Find where the given text appears and provide that cell's center as [X, Y] coordinate. 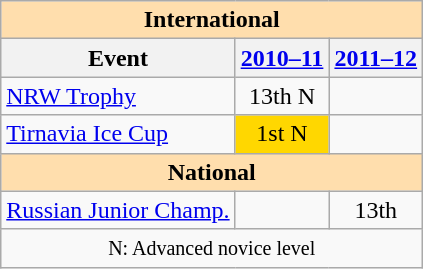
2010–11 [282, 58]
13th [376, 210]
N: Advanced novice level [212, 248]
Event [118, 58]
International [212, 20]
Russian Junior Champ. [118, 210]
13th N [282, 96]
NRW Trophy [118, 96]
1st N [282, 134]
2011–12 [376, 58]
Tirnavia Ice Cup [118, 134]
National [212, 172]
